From the cell containing the given text, extract its center point as [X, Y] coordinate. 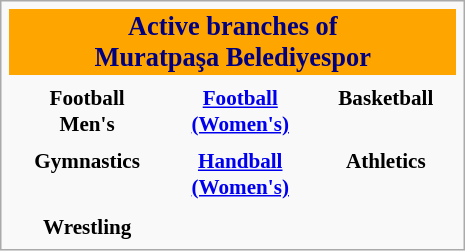
Active branches of Muratpaşa Belediyespor [232, 42]
Football(Women's) [240, 111]
Handball(Women's) [240, 174]
Basketball [386, 111]
Wrestling [87, 227]
FootballMen's [87, 111]
Gymnastics [87, 174]
Athletics [386, 174]
